Provide the (X, Y) coordinate of the cell's center where the given text is located.  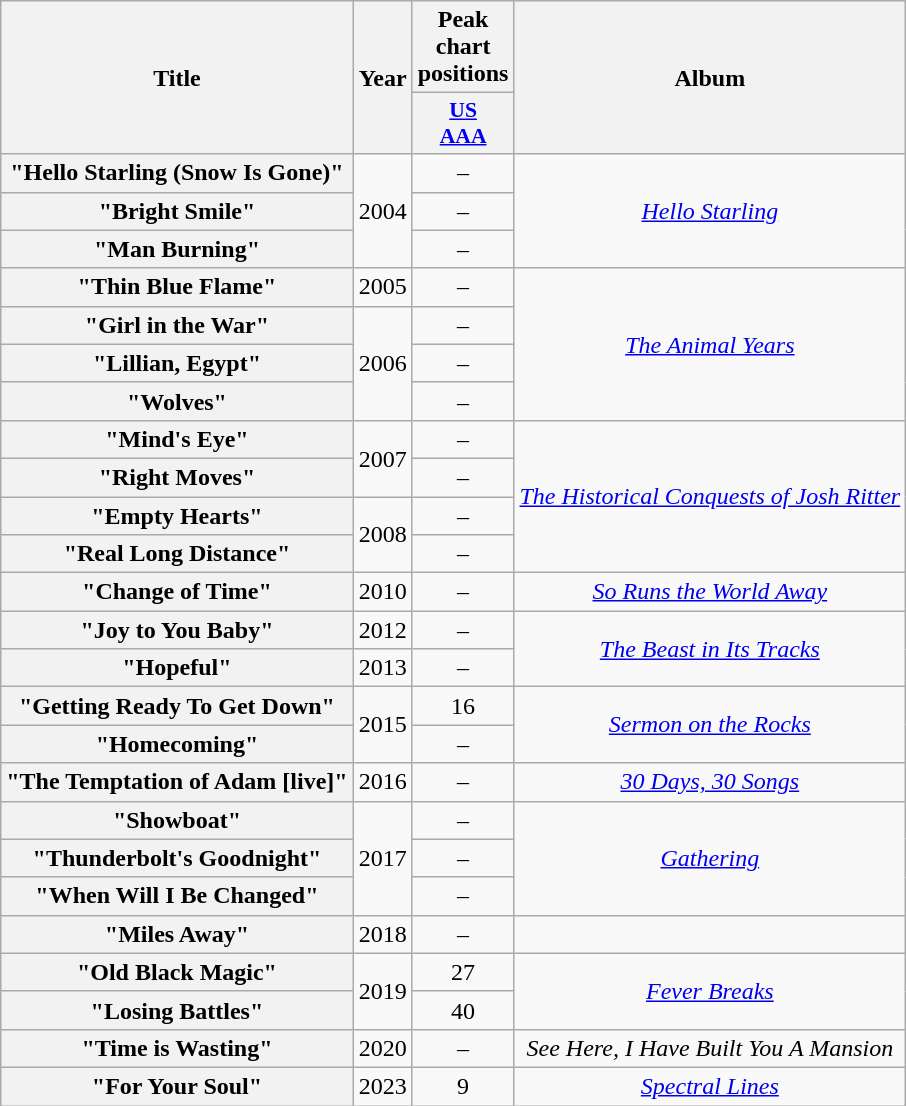
"Joy to You Baby" (177, 630)
The Beast in Its Tracks (710, 649)
See Here, I Have Built You A Mansion (710, 1048)
"Hello Starling (Snow Is Gone)" (177, 173)
2019 (382, 991)
The Animal Years (710, 344)
Year (382, 78)
"Thunderbolt's Goodnight" (177, 858)
2020 (382, 1048)
Hello Starling (710, 211)
2015 (382, 725)
2013 (382, 668)
Spectral Lines (710, 1086)
"The Temptation of Adam [live]" (177, 782)
"Miles Away" (177, 934)
"Mind's Eye" (177, 439)
"Wolves" (177, 401)
2007 (382, 458)
"Losing Battles" (177, 1010)
"Getting Ready To Get Down" (177, 706)
"Right Moves" (177, 477)
2023 (382, 1086)
2010 (382, 592)
Fever Breaks (710, 991)
"Showboat" (177, 820)
"Time is Wasting" (177, 1048)
16 (463, 706)
Peak chart positions (463, 47)
"Bright Smile" (177, 211)
"Thin Blue Flame" (177, 287)
"Homecoming" (177, 744)
2018 (382, 934)
2012 (382, 630)
27 (463, 972)
"Man Burning" (177, 249)
"When Will I Be Changed" (177, 896)
"Girl in the War" (177, 325)
Gathering (710, 858)
2008 (382, 534)
2006 (382, 363)
Sermon on the Rocks (710, 725)
"Lillian, Egypt" (177, 363)
2005 (382, 287)
"Hopeful" (177, 668)
"Change of Time" (177, 592)
9 (463, 1086)
So Runs the World Away (710, 592)
"Real Long Distance" (177, 554)
The Historical Conquests of Josh Ritter (710, 496)
"Empty Hearts" (177, 515)
Album (710, 78)
2017 (382, 858)
40 (463, 1010)
Title (177, 78)
"Old Black Magic" (177, 972)
30 Days, 30 Songs (710, 782)
2004 (382, 211)
2016 (382, 782)
USAAA (463, 124)
"For Your Soul" (177, 1086)
